Locate the cell with the specified text and output its [x, y] center coordinate. 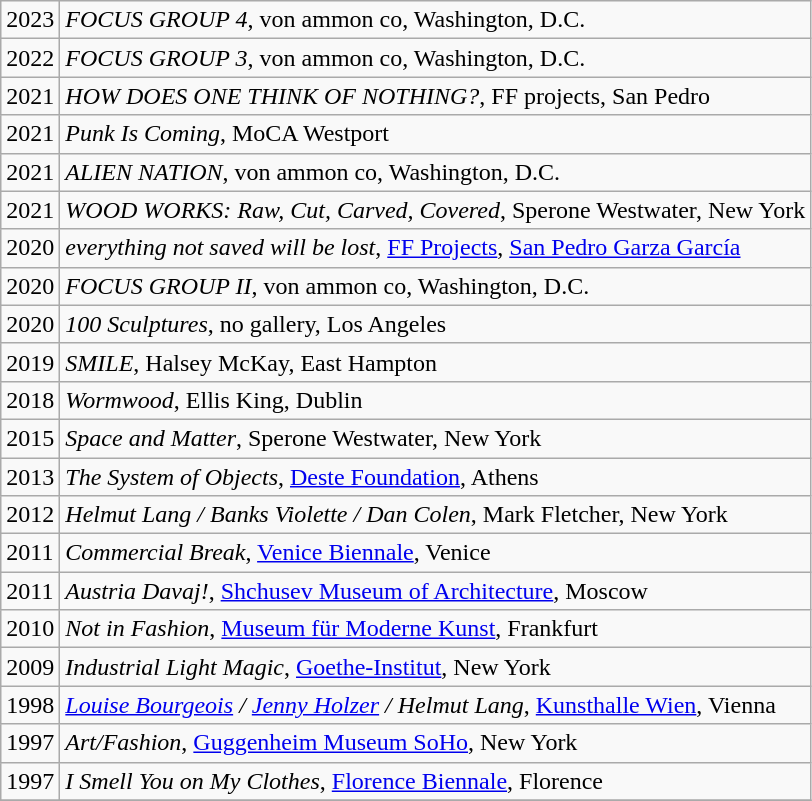
HOW DOES ONE THINK OF NOTHING?, FF projects, San Pedro [436, 96]
ALIEN NATION, von ammon co, Washington, D.C. [436, 172]
100 Sculptures, no gallery, Los Angeles [436, 324]
2010 [30, 629]
WOOD WORKS: Raw, Cut, Carved, Covered, Sperone Westwater, New York [436, 210]
2015 [30, 438]
everything not saved will be lost, FF Projects, San Pedro Garza García [436, 248]
2023 [30, 20]
2022 [30, 58]
Industrial Light Magic, Goethe-Institut, New York [436, 667]
Wormwood, Ellis King, Dublin [436, 400]
Punk Is Coming, MoCA Westport [436, 134]
Space and Matter, Sperone Westwater, New York [436, 438]
2012 [30, 515]
2009 [30, 667]
Art/Fashion, Guggenheim Museum SoHo, New York [436, 743]
FOCUS GROUP II, von ammon co, Washington, D.C. [436, 286]
Louise Bourgeois / Jenny Holzer / Helmut Lang, Kunsthalle Wien, Vienna [436, 705]
Not in Fashion, Museum für Moderne Kunst, Frankfurt [436, 629]
Helmut Lang / Banks Violette / Dan Colen, Mark Fletcher, New York [436, 515]
I Smell You on My Clothes, Florence Biennale, Florence [436, 781]
Commercial Break, Venice Biennale, Venice [436, 553]
SMILE, Halsey McKay, East Hampton [436, 362]
2018 [30, 400]
The System of Objects, Deste Foundation, Athens [436, 477]
FOCUS GROUP 4, von ammon co, Washington, D.C. [436, 20]
1998 [30, 705]
2019 [30, 362]
Austria Davaj!, Shchusev Museum of Architecture, Moscow [436, 591]
FOCUS GROUP 3, von ammon co, Washington, D.C. [436, 58]
2013 [30, 477]
